Provide the [x, y] coordinate of the cell's center where the given text is located.  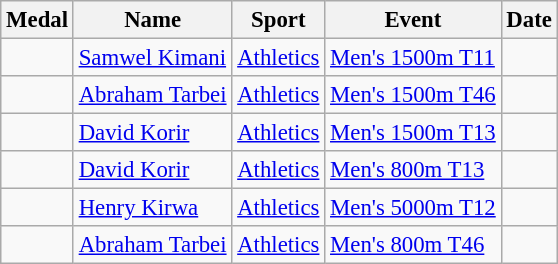
Henry Kirwa [152, 208]
Name [152, 20]
Event [413, 20]
Sport [278, 20]
Date [529, 20]
Men's 800m T46 [413, 245]
Men's 800m T13 [413, 170]
Samwel Kimani [152, 58]
Men's 1500m T13 [413, 133]
Men's 1500m T46 [413, 95]
Medal [38, 20]
Men's 5000m T12 [413, 208]
Men's 1500m T11 [413, 58]
